Pinpoint the cell where the given text exists, returning its (x, y) midpoint coordinate. 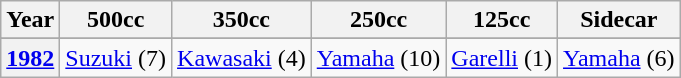
1982 (30, 58)
Suzuki (7) (116, 58)
250cc (378, 20)
125cc (502, 20)
Kawasaki (4) (242, 58)
Garelli (1) (502, 58)
500cc (116, 20)
Sidecar (620, 20)
Yamaha (6) (620, 58)
Year (30, 20)
Yamaha (10) (378, 58)
350cc (242, 20)
